Search for the cell housing the specified text and yield its (x, y) center coordinate. 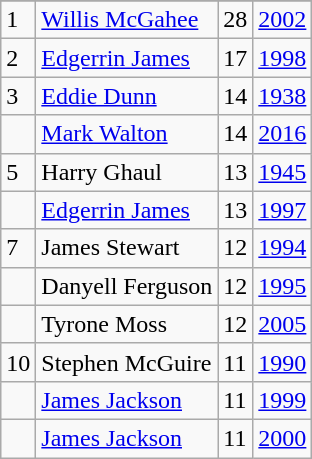
3 (18, 96)
7 (18, 248)
Danyell Ferguson (127, 286)
5 (18, 172)
10 (18, 362)
Mark Walton (127, 134)
1994 (282, 248)
2 (18, 58)
1990 (282, 362)
1997 (282, 210)
1999 (282, 400)
2005 (282, 324)
James Stewart (127, 248)
1995 (282, 286)
2016 (282, 134)
Stephen McGuire (127, 362)
1 (18, 20)
17 (236, 58)
1938 (282, 96)
Willis McGahee (127, 20)
Harry Ghaul (127, 172)
28 (236, 20)
Eddie Dunn (127, 96)
1998 (282, 58)
Tyrone Moss (127, 324)
2002 (282, 20)
2000 (282, 438)
1945 (282, 172)
